Find where the given text appears and provide that cell's center as [X, Y] coordinate. 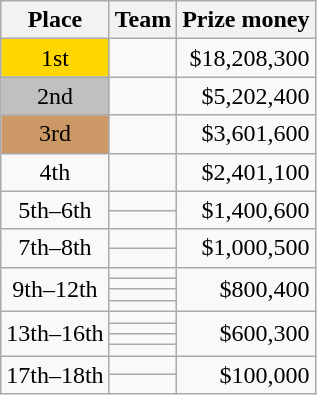
2nd [55, 96]
9th–12th [55, 289]
Place [55, 20]
$600,300 [246, 333]
$1,000,500 [246, 248]
4th [55, 172]
17th–18th [55, 375]
$1,400,600 [246, 210]
5th–6th [55, 210]
$100,000 [246, 375]
$3,601,600 [246, 134]
3rd [55, 134]
$5,202,400 [246, 96]
$800,400 [246, 289]
1st [55, 58]
13th–16th [55, 333]
Team [143, 20]
$2,401,100 [246, 172]
$18,208,300 [246, 58]
Prize money [246, 20]
7th–8th [55, 248]
